Detect which cell encompasses the target text, then output its [X, Y] center coordinate. 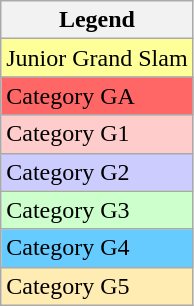
Legend [97, 20]
Category G4 [97, 248]
Category GA [97, 96]
Category G5 [97, 286]
Category G3 [97, 210]
Category G1 [97, 134]
Junior Grand Slam [97, 58]
Category G2 [97, 172]
